Pinpoint the cell where the given text exists, returning its [x, y] midpoint coordinate. 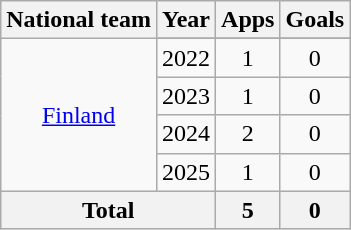
Finland [79, 115]
Apps [248, 20]
2025 [186, 172]
Year [186, 20]
2024 [186, 134]
Total [108, 210]
5 [248, 210]
2022 [186, 58]
National team [79, 20]
2 [248, 134]
2023 [186, 96]
Goals [315, 20]
